Find where the given text appears and provide that cell's center as [X, Y] coordinate. 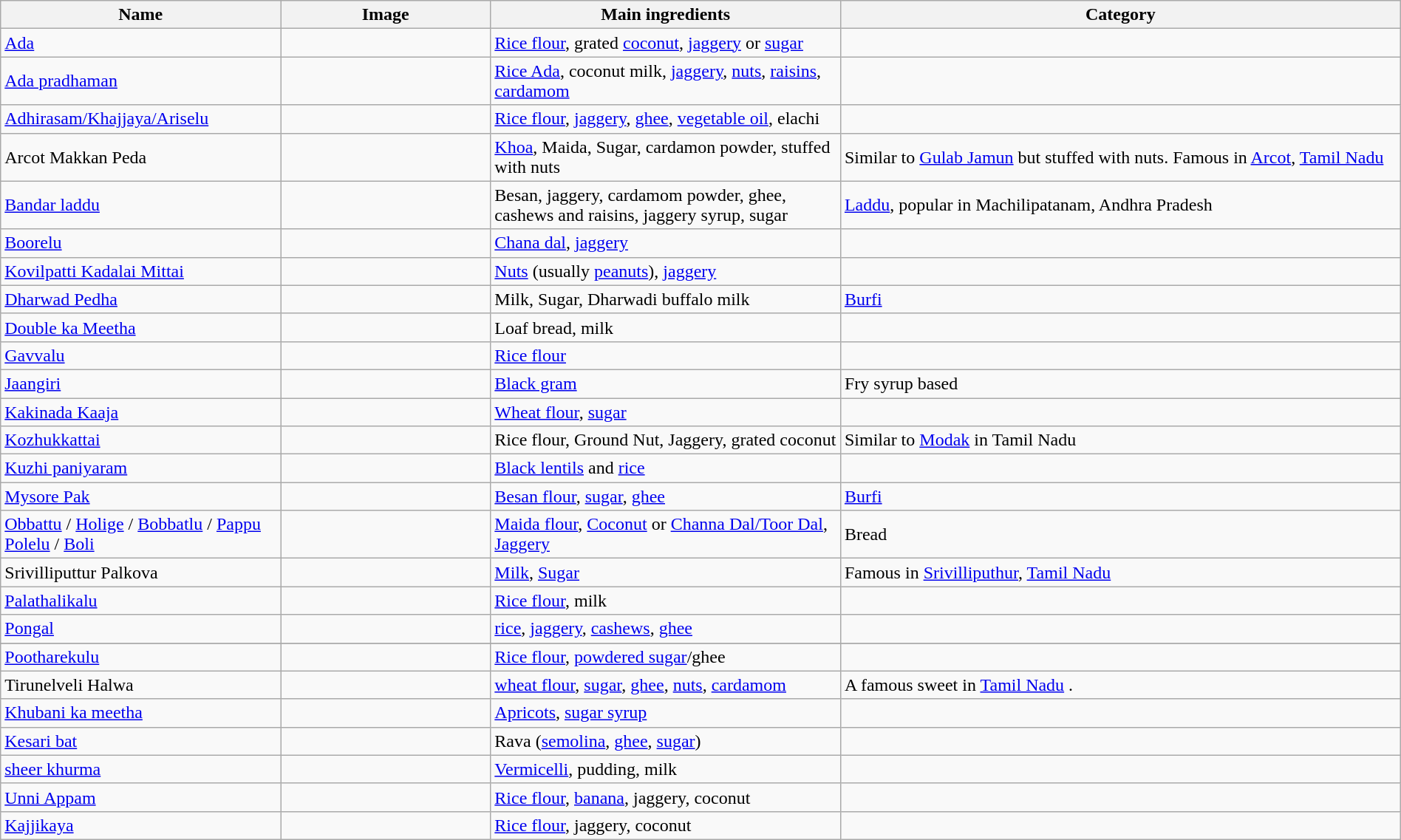
Name [140, 15]
Similar to Gulab Jamun but stuffed with nuts. Famous in Arcot, Tamil Nadu [1120, 157]
Jaangiri [140, 383]
Srivilliputtur Palkova [140, 573]
Wheat flour, sugar [666, 412]
Khubani ka meetha [140, 713]
Tirunelveli Halwa [140, 685]
Ada pradhaman [140, 81]
Mysore Pak [140, 496]
Black gram [666, 383]
Category [1120, 15]
Kajjikaya [140, 825]
Rice flour [666, 355]
Laddu, popular in Machilipatanam, Andhra Pradesh [1120, 205]
Rice flour, Ground Nut, Jaggery, grated coconut [666, 440]
sheer khurma [140, 769]
Pongal [140, 629]
Vermicelli, pudding, milk [666, 769]
Kesari bat [140, 741]
Rice flour, jaggery, ghee, vegetable oil, elachi [666, 119]
Palathalikalu [140, 601]
Pootharekulu [140, 657]
Rice flour, banana, jaggery, coconut [666, 797]
Apricots, sugar syrup [666, 713]
Bread [1120, 535]
Unni Appam [140, 797]
wheat flour, sugar, ghee, nuts, cardamom [666, 685]
Besan flour, sugar, ghee [666, 496]
Main ingredients [666, 15]
Image [386, 15]
Loaf bread, milk [666, 327]
Dharwad Pedha [140, 299]
rice, jaggery, cashews, ghee [666, 629]
Kakinada Kaaja [140, 412]
Milk, Sugar [666, 573]
Rice flour, milk [666, 601]
Obbattu / Holige / Bobbatlu / Pappu Polelu / Boli [140, 535]
Famous in Srivilliputhur, Tamil Nadu [1120, 573]
Nuts (usually peanuts), jaggery [666, 271]
Boorelu [140, 243]
Bandar laddu [140, 205]
Double ka Meetha [140, 327]
Kuzhi paniyaram [140, 468]
Chana dal, jaggery [666, 243]
Milk, Sugar, Dharwadi buffalo milk [666, 299]
Maida flour, Coconut or Channa Dal/Toor Dal, Jaggery [666, 535]
Fry syrup based [1120, 383]
Adhirasam/Khajjaya/Ariselu [140, 119]
Gavvalu [140, 355]
A famous sweet in Tamil Nadu . [1120, 685]
Black lentils and rice [666, 468]
Rice flour, grated coconut, jaggery or sugar [666, 43]
Ada [140, 43]
Rava (semolina, ghee, sugar) [666, 741]
Similar to Modak in Tamil Nadu [1120, 440]
Arcot Makkan Peda [140, 157]
Besan, jaggery, cardamom powder, ghee, cashews and raisins, jaggery syrup, sugar [666, 205]
Rice flour, jaggery, coconut [666, 825]
Khoa, Maida, Sugar, cardamon powder, stuffed with nuts [666, 157]
Kovilpatti Kadalai Mittai [140, 271]
Rice Ada, coconut milk, jaggery, nuts, raisins, cardamom [666, 81]
Rice flour, powdered sugar/ghee [666, 657]
Kozhukkattai [140, 440]
